Pinpoint the cell where the given text exists, returning its (X, Y) midpoint coordinate. 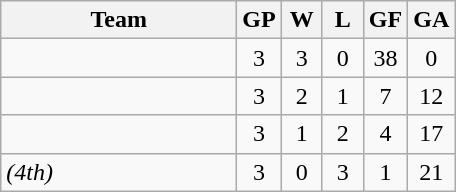
21 (432, 172)
17 (432, 134)
Team (119, 20)
4 (385, 134)
7 (385, 96)
38 (385, 58)
W (302, 20)
(4th) (119, 172)
12 (432, 96)
GA (432, 20)
GF (385, 20)
GP (259, 20)
L (342, 20)
